Identify which cell holds the provided text, then report its (x, y) central coordinate. 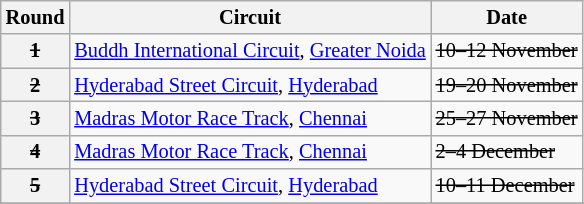
1 (36, 51)
19–20 November (507, 85)
Round (36, 17)
2–4 December (507, 152)
3 (36, 118)
4 (36, 152)
10–12 November (507, 51)
5 (36, 186)
25–27 November (507, 118)
Date (507, 17)
Circuit (250, 17)
2 (36, 85)
Buddh International Circuit, Greater Noida (250, 51)
10–11 December (507, 186)
